Determine the [X, Y] coordinate at the center of the cell enclosing the given text.  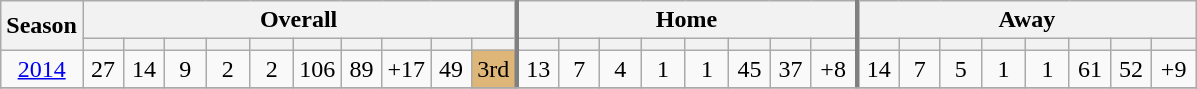
37 [790, 69]
2014 [42, 69]
9 [186, 69]
Away [1026, 20]
3rd [494, 69]
Season [42, 26]
45 [750, 69]
Overall [299, 20]
Home [686, 20]
52 [1132, 69]
27 [102, 69]
13 [538, 69]
+17 [406, 69]
4 [620, 69]
61 [1090, 69]
+8 [834, 69]
49 [452, 69]
106 [318, 69]
+9 [1174, 69]
5 [960, 69]
89 [362, 69]
